Return (X, Y) of the center of cell containing provided text 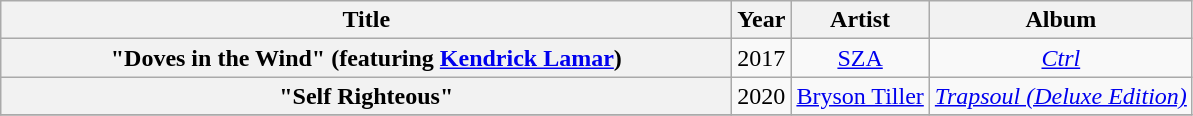
"Self Righteous" (366, 96)
SZA (860, 58)
Bryson Tiller (860, 96)
Ctrl (1060, 58)
Artist (860, 20)
Album (1060, 20)
2017 (762, 58)
2020 (762, 96)
Title (366, 20)
Trapsoul (Deluxe Edition) (1060, 96)
Year (762, 20)
"Doves in the Wind" (featuring Kendrick Lamar) (366, 58)
